Output the (X, Y) coordinate of the center of the cell containing the given text.  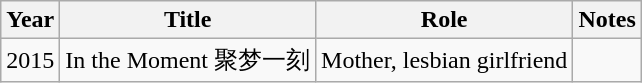
Role (444, 20)
Title (188, 20)
In the Moment 聚梦一刻 (188, 60)
Notes (607, 20)
Mother, lesbian girlfriend (444, 60)
2015 (30, 60)
Year (30, 20)
